Capture the cell that displays the provided text and extract its (X, Y) central coordinate. 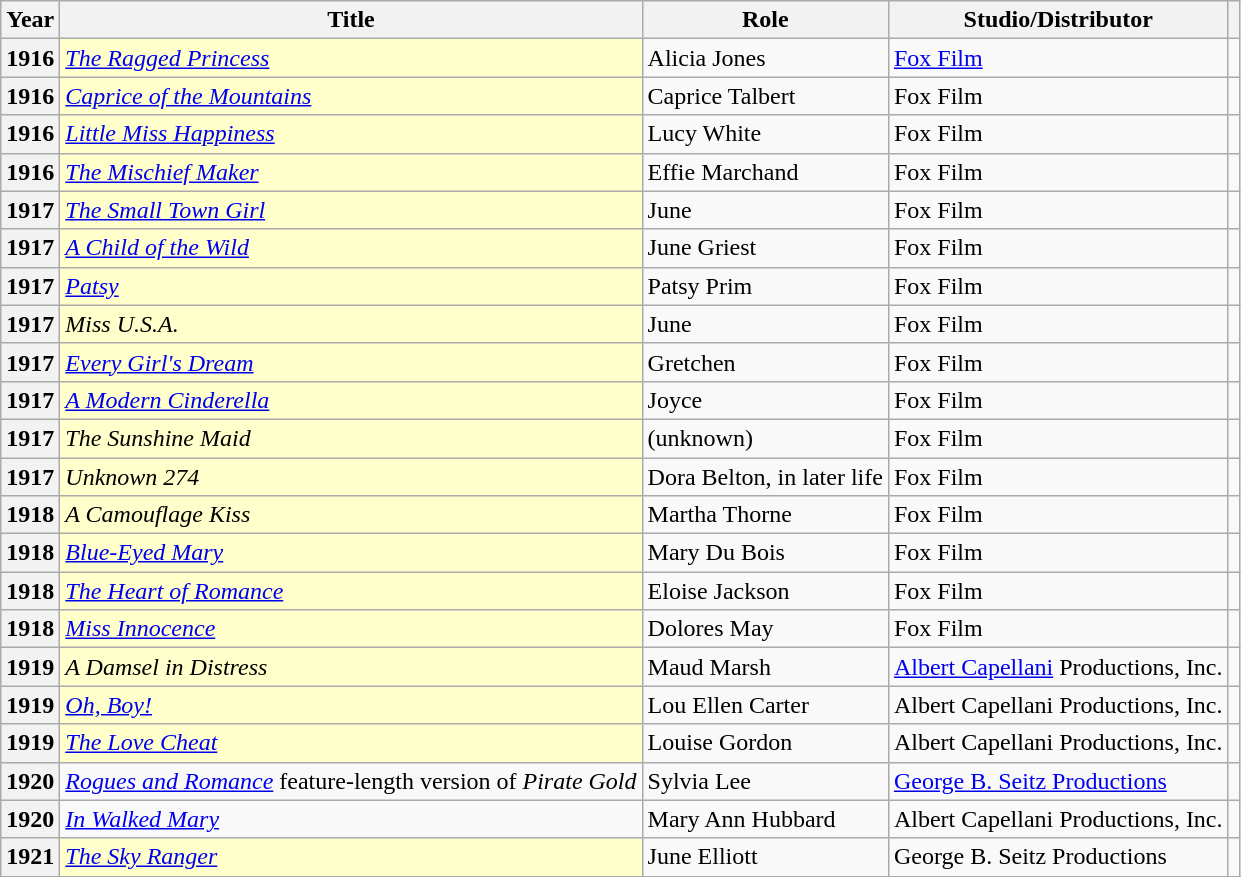
A Damsel in Distress (351, 667)
June Griest (765, 248)
A Child of the Wild (351, 248)
Role (765, 20)
Every Girl's Dream (351, 362)
Mary Ann Hubbard (765, 819)
The Heart of Romance (351, 591)
Miss U.S.A. (351, 324)
Louise Gordon (765, 743)
Unknown 274 (351, 477)
Miss Innocence (351, 629)
Effie Marchand (765, 172)
June Elliott (765, 857)
Lou Ellen Carter (765, 705)
Dora Belton, in later life (765, 477)
Maud Marsh (765, 667)
Caprice Talbert (765, 96)
Oh, Boy! (351, 705)
Dolores May (765, 629)
Rogues and Romance feature-length version of Pirate Gold (351, 781)
In Walked Mary (351, 819)
Martha Thorne (765, 515)
The Small Town Girl (351, 210)
Joyce (765, 400)
A Camouflage Kiss (351, 515)
The Mischief Maker (351, 172)
Eloise Jackson (765, 591)
1921 (30, 857)
Year (30, 20)
Patsy (351, 286)
Caprice of the Mountains (351, 96)
The Love Cheat (351, 743)
Gretchen (765, 362)
Studio/Distributor (1058, 20)
Sylvia Lee (765, 781)
Title (351, 20)
Blue-Eyed Mary (351, 553)
Lucy White (765, 134)
The Ragged Princess (351, 58)
Alicia Jones (765, 58)
The Sky Ranger (351, 857)
The Sunshine Maid (351, 438)
Little Miss Happiness (351, 134)
A Modern Cinderella (351, 400)
Patsy Prim (765, 286)
(unknown) (765, 438)
Mary Du Bois (765, 553)
